Detect which cell encompasses the target text, then output its [X, Y] center coordinate. 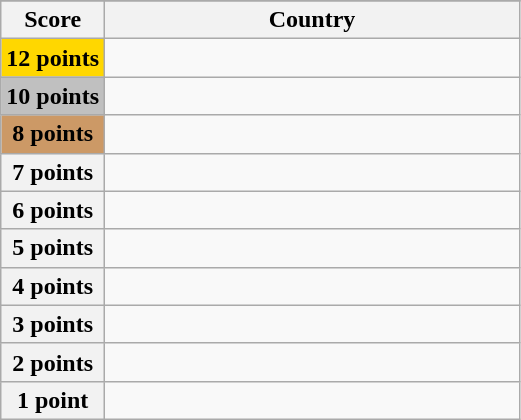
3 points [53, 324]
7 points [53, 172]
12 points [53, 58]
2 points [53, 362]
6 points [53, 210]
1 point [53, 400]
Score [53, 20]
5 points [53, 248]
4 points [53, 286]
8 points [53, 134]
Country [312, 20]
10 points [53, 96]
